Output the [X, Y] coordinate of the center of the cell containing the given text.  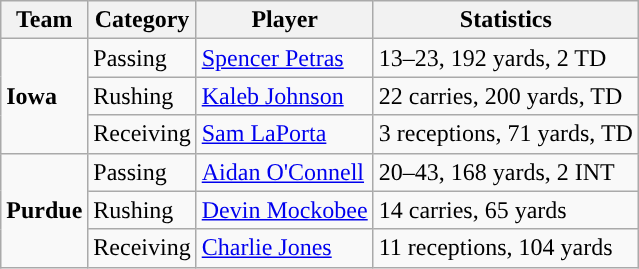
Kaleb Johnson [284, 96]
13–23, 192 yards, 2 TD [506, 58]
Purdue [44, 210]
Iowa [44, 96]
14 carries, 65 yards [506, 210]
22 carries, 200 yards, TD [506, 96]
3 receptions, 71 yards, TD [506, 134]
Charlie Jones [284, 248]
20–43, 168 yards, 2 INT [506, 172]
11 receptions, 104 yards [506, 248]
Category [142, 20]
Sam LaPorta [284, 134]
Aidan O'Connell [284, 172]
Spencer Petras [284, 58]
Statistics [506, 20]
Team [44, 20]
Devin Mockobee [284, 210]
Player [284, 20]
